From the cell containing the given text, extract its center point as (x, y) coordinate. 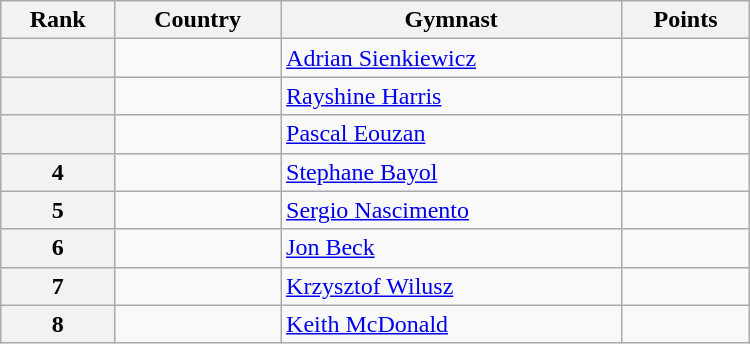
5 (58, 210)
Points (686, 20)
Rank (58, 20)
Krzysztof Wilusz (452, 286)
Country (198, 20)
Stephane Bayol (452, 172)
7 (58, 286)
Jon Beck (452, 248)
6 (58, 248)
Pascal Eouzan (452, 134)
Keith McDonald (452, 324)
Adrian Sienkiewicz (452, 58)
4 (58, 172)
8 (58, 324)
Gymnast (452, 20)
Sergio Nascimento (452, 210)
Rayshine Harris (452, 96)
